Extract the [x, y] coordinate from the center of the cell holding the provided text.  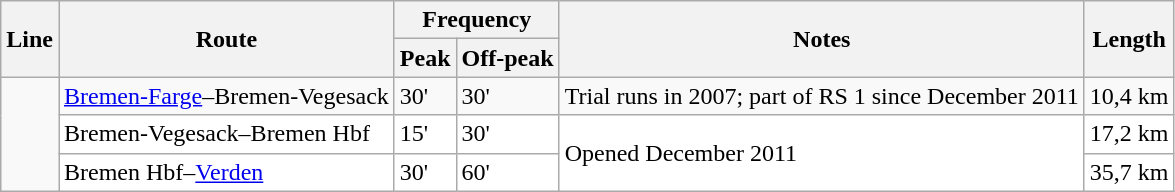
17,2 km [1129, 134]
Bremen-Vegesack–Bremen Hbf [226, 134]
Line [30, 39]
60' [508, 172]
10,4 km [1129, 96]
Bremen-Farge–Bremen-Vegesack [226, 96]
Route [226, 39]
Length [1129, 39]
Opened December 2011 [822, 153]
15' [425, 134]
Off-peak [508, 58]
Peak [425, 58]
Notes [822, 39]
Trial runs in 2007; part of RS 1 since December 2011 [822, 96]
35,7 km [1129, 172]
Frequency [476, 20]
Bremen Hbf–Verden [226, 172]
